Search for the cell housing the specified text and yield its [X, Y] center coordinate. 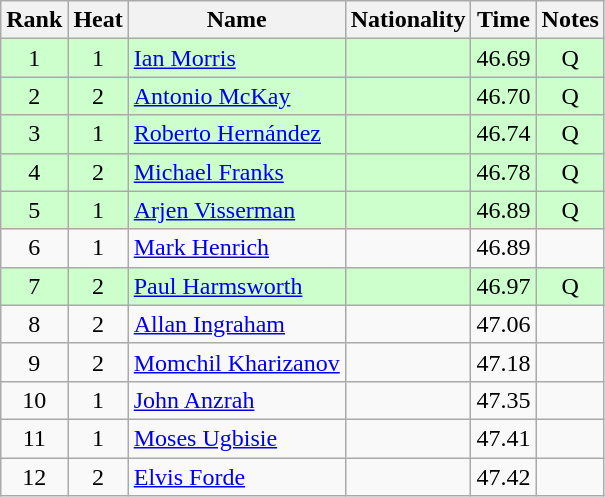
12 [34, 477]
Ian Morris [236, 58]
Momchil Kharizanov [236, 362]
47.35 [504, 400]
47.06 [504, 324]
Rank [34, 20]
8 [34, 324]
Notes [570, 20]
Roberto Hernández [236, 134]
46.78 [504, 172]
Name [236, 20]
6 [34, 248]
9 [34, 362]
Michael Franks [236, 172]
Nationality [408, 20]
4 [34, 172]
11 [34, 438]
47.42 [504, 477]
Allan Ingraham [236, 324]
5 [34, 210]
46.97 [504, 286]
7 [34, 286]
Time [504, 20]
Arjen Visserman [236, 210]
46.69 [504, 58]
Paul Harmsworth [236, 286]
47.18 [504, 362]
47.41 [504, 438]
Moses Ugbisie [236, 438]
46.74 [504, 134]
10 [34, 400]
Mark Henrich [236, 248]
46.70 [504, 96]
Antonio McKay [236, 96]
John Anzrah [236, 400]
Heat [98, 20]
Elvis Forde [236, 477]
3 [34, 134]
